Determine the [X, Y] coordinate at the center of the cell enclosing the given text.  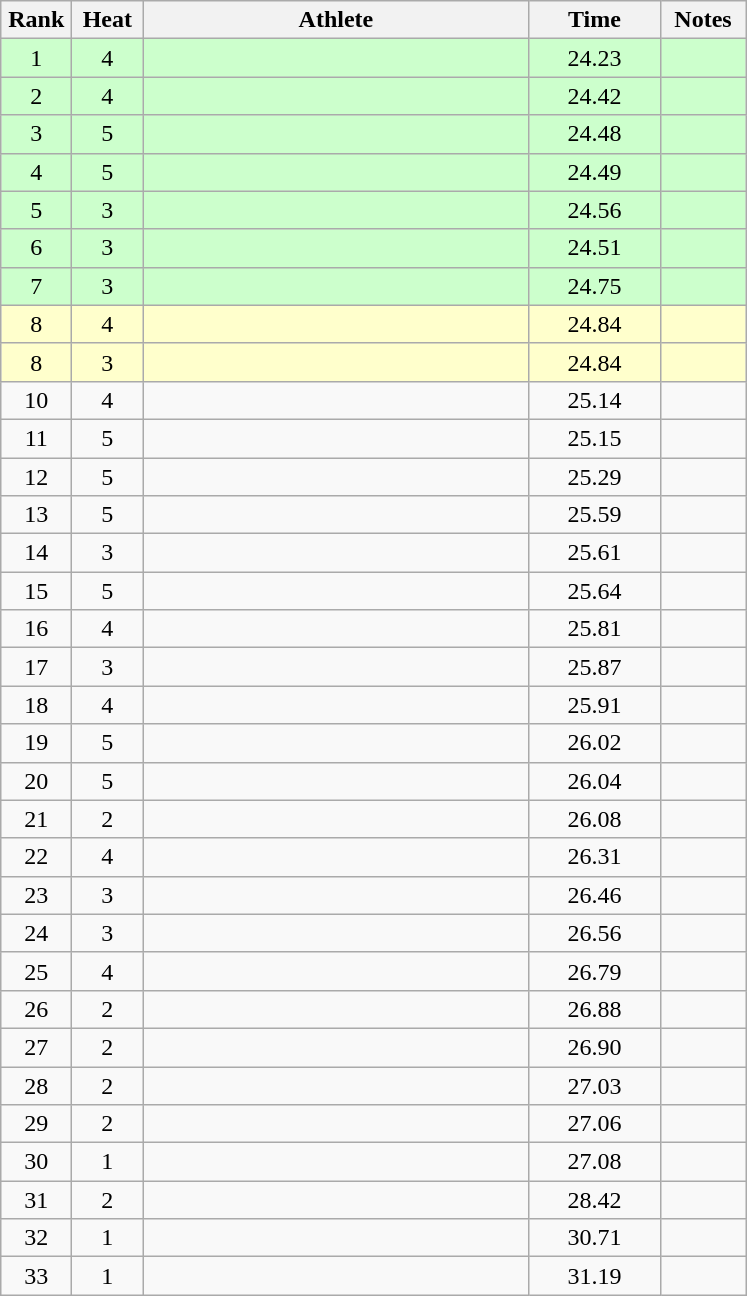
12 [36, 477]
26.46 [594, 895]
29 [36, 1124]
25.81 [594, 629]
30 [36, 1162]
26.88 [594, 1009]
24.42 [594, 96]
24.56 [594, 210]
26.02 [594, 743]
26.90 [594, 1047]
25 [36, 971]
27 [36, 1047]
20 [36, 781]
24.51 [594, 248]
31.19 [594, 1276]
7 [36, 286]
24.75 [594, 286]
25.29 [594, 477]
25.59 [594, 515]
30.71 [594, 1238]
27.06 [594, 1124]
19 [36, 743]
25.14 [594, 400]
24.23 [594, 58]
32 [36, 1238]
11 [36, 438]
33 [36, 1276]
13 [36, 515]
25.61 [594, 553]
10 [36, 400]
Notes [703, 20]
14 [36, 553]
15 [36, 591]
6 [36, 248]
17 [36, 667]
23 [36, 895]
25.87 [594, 667]
28 [36, 1085]
28.42 [594, 1200]
27.08 [594, 1162]
26.56 [594, 933]
18 [36, 705]
24 [36, 933]
26 [36, 1009]
Rank [36, 20]
26.08 [594, 819]
31 [36, 1200]
26.79 [594, 971]
25.91 [594, 705]
21 [36, 819]
22 [36, 857]
27.03 [594, 1085]
24.49 [594, 172]
26.04 [594, 781]
26.31 [594, 857]
Athlete [336, 20]
25.64 [594, 591]
24.48 [594, 134]
Time [594, 20]
16 [36, 629]
Heat [108, 20]
25.15 [594, 438]
